Search for the cell housing the specified text and yield its [X, Y] center coordinate. 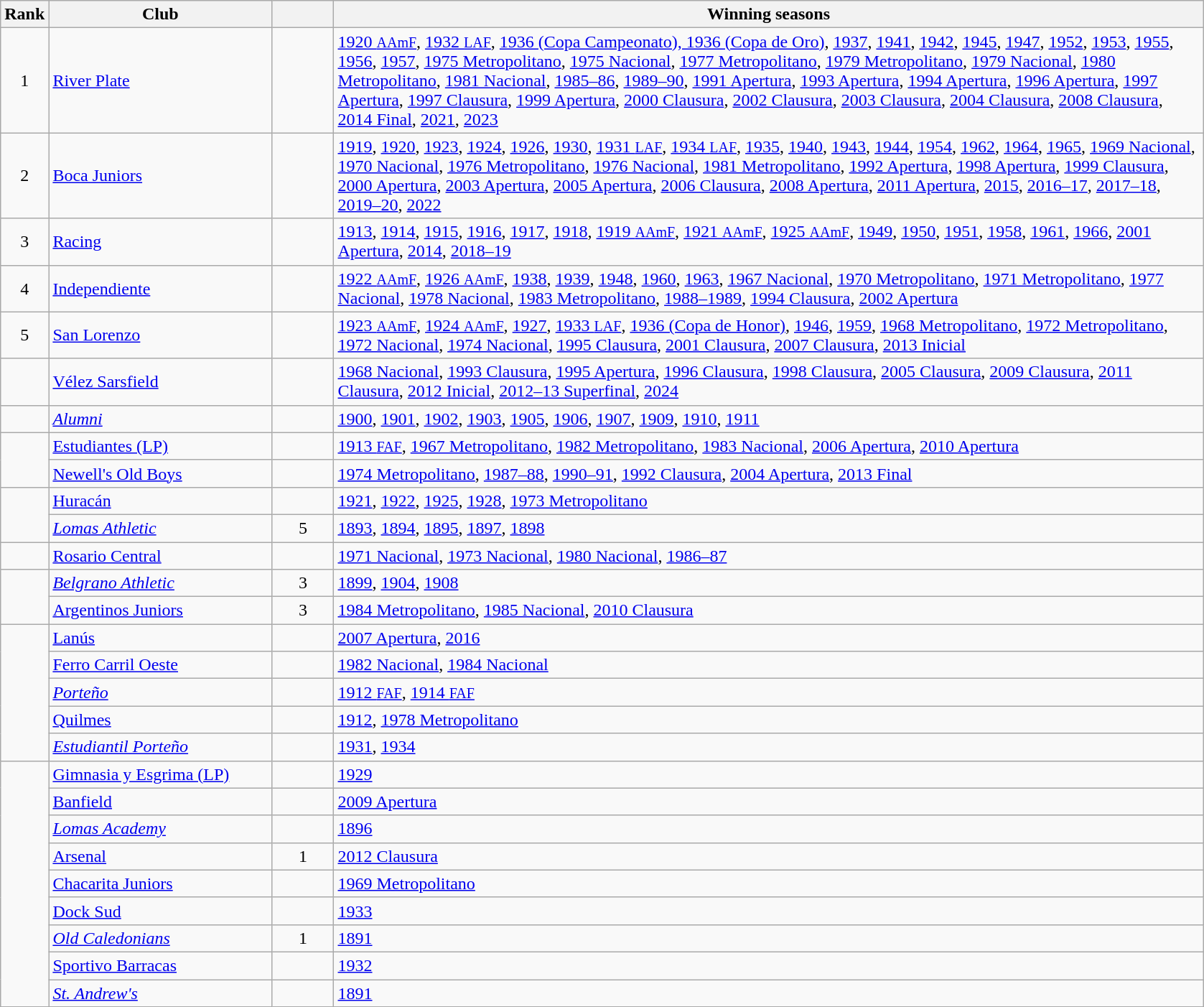
1982 Nacional, 1984 Nacional [768, 665]
1912 FAF, 1914 FAF [768, 692]
Lanús [161, 638]
Argentinos Juniors [161, 611]
1896 [768, 829]
Old Caledonians [161, 938]
1912, 1978 Metropolitano [768, 720]
1974 Metropolitano, 1987–88, 1990–91, 1992 Clausura, 2004 Apertura, 2013 Final [768, 473]
River Plate [161, 80]
1971 Nacional, 1973 Nacional, 1980 Nacional, 1986–87 [768, 555]
Gimnasia y Esgrima (LP) [161, 774]
2 [24, 175]
St. Andrew's [161, 993]
Boca Juniors [161, 175]
1984 Metropolitano, 1985 Nacional, 2010 Clausura [768, 611]
1969 Metropolitano [768, 883]
2009 Apertura [768, 802]
Racing [161, 241]
1932 [768, 965]
Dock Sud [161, 911]
Winning seasons [768, 14]
1893, 1894, 1895, 1897, 1898 [768, 528]
1931, 1934 [768, 747]
Alumni [161, 419]
San Lorenzo [161, 335]
Huracán [161, 501]
Chacarita Juniors [161, 883]
4 [24, 289]
Quilmes [161, 720]
Estudiantil Porteño [161, 747]
1913, 1914, 1915, 1916, 1917, 1918, 1919 AAmF, 1921 AAmF, 1925 AAmF, 1949, 1950, 1951, 1958, 1961, 1966, 2001 Apertura, 2014, 2018–19 [768, 241]
1933 [768, 911]
Rank [24, 14]
Sportivo Barracas [161, 965]
2007 Apertura, 2016 [768, 638]
Newell's Old Boys [161, 473]
Vélez Sarsfield [161, 382]
1913 FAF, 1967 Metropolitano, 1982 Metropolitano, 1983 Nacional, 2006 Apertura, 2010 Apertura [768, 446]
1929 [768, 774]
Independiente [161, 289]
Lomas Academy [161, 829]
Club [161, 14]
Rosario Central [161, 555]
Porteño [161, 692]
Ferro Carril Oeste [161, 665]
Arsenal [161, 856]
2012 Clausura [768, 856]
1921, 1922, 1925, 1928, 1973 Metropolitano [768, 501]
Banfield [161, 802]
Lomas Athletic [161, 528]
Estudiantes (LP) [161, 446]
1899, 1904, 1908 [768, 583]
1900, 1901, 1902, 1903, 1905, 1906, 1907, 1909, 1910, 1911 [768, 419]
Belgrano Athletic [161, 583]
